Extract the [X, Y] coordinate from the center of the cell holding the provided text.  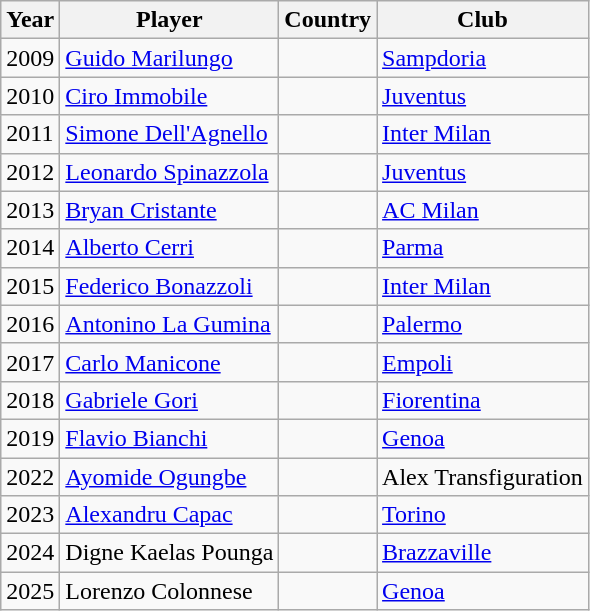
Leonardo Spinazzola [170, 172]
Torino [483, 515]
2015 [30, 286]
Flavio Bianchi [170, 438]
Empoli [483, 362]
Fiorentina [483, 400]
Alex Transfiguration [483, 477]
Federico Bonazzoli [170, 286]
Ciro Immobile [170, 96]
2012 [30, 172]
2013 [30, 210]
Guido Marilungo [170, 58]
2024 [30, 553]
Country [328, 20]
2010 [30, 96]
2018 [30, 400]
Palermo [483, 324]
2022 [30, 477]
2014 [30, 248]
Gabriele Gori [170, 400]
Digne Kaelas Pounga [170, 553]
Antonino La Gumina [170, 324]
Club [483, 20]
Lorenzo Colonnese [170, 591]
Alexandru Capac [170, 515]
2019 [30, 438]
Ayomide Ogungbe [170, 477]
Simone Dell'Agnello [170, 134]
Parma [483, 248]
AC Milan [483, 210]
Bryan Cristante [170, 210]
2009 [30, 58]
Brazzaville [483, 553]
2017 [30, 362]
2025 [30, 591]
2016 [30, 324]
Carlo Manicone [170, 362]
Sampdoria [483, 58]
2011 [30, 134]
Player [170, 20]
2023 [30, 515]
Year [30, 20]
Alberto Cerri [170, 248]
